Output the (x, y) coordinate of the center of the cell containing the given text.  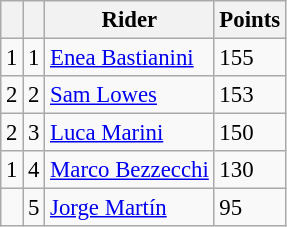
Jorge Martín (130, 208)
3 (34, 133)
Rider (130, 20)
4 (34, 170)
Marco Bezzecchi (130, 170)
Luca Marini (130, 133)
130 (250, 170)
155 (250, 58)
Points (250, 20)
150 (250, 133)
Enea Bastianini (130, 58)
5 (34, 208)
153 (250, 95)
95 (250, 208)
Sam Lowes (130, 95)
